Determine the (x, y) coordinate at the center of the cell enclosing the given text.  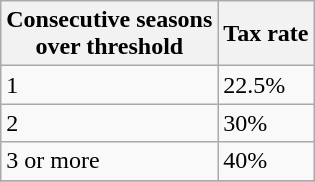
1 (110, 85)
Tax rate (266, 34)
Consecutive seasons over threshold (110, 34)
30% (266, 123)
40% (266, 161)
3 or more (110, 161)
22.5% (266, 85)
2 (110, 123)
